Identify which cell holds the provided text, then report its (X, Y) central coordinate. 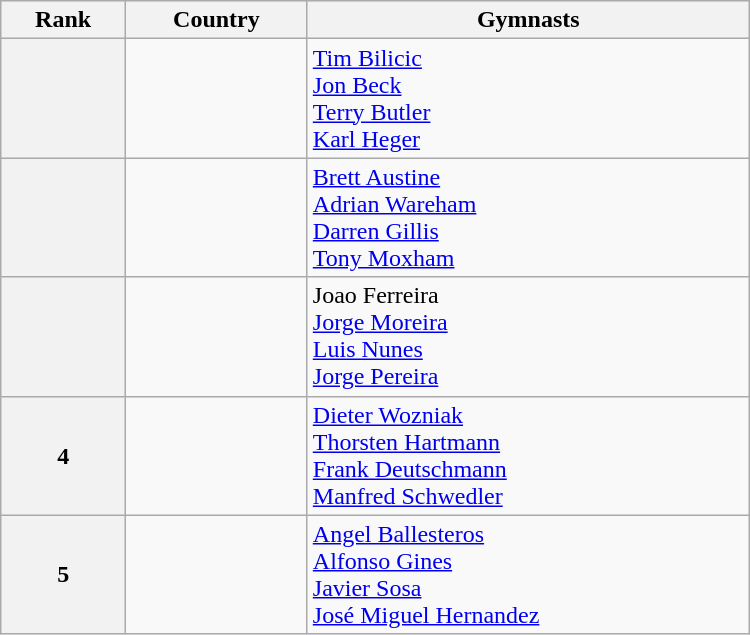
Angel Ballesteros Alfonso Gines Javier Sosa José Miguel Hernandez (528, 574)
4 (64, 456)
Dieter Wozniak Thorsten Hartmann Frank Deutschmann Manfred Schwedler (528, 456)
Joao Ferreira Jorge Moreira Luis Nunes Jorge Pereira (528, 336)
Tim Bilicic Jon Beck Terry Butler Karl Heger (528, 98)
Rank (64, 20)
Gymnasts (528, 20)
Country (217, 20)
5 (64, 574)
Brett Austine Adrian Wareham Darren Gillis Tony Moxham (528, 218)
